Determine the [X, Y] coordinate at the center of the cell enclosing the given text.  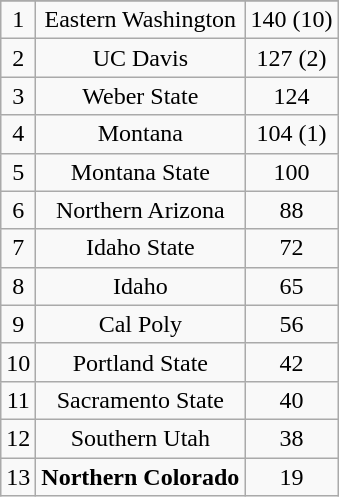
4 [18, 134]
Portland State [140, 362]
7 [18, 248]
127 (2) [292, 58]
124 [292, 96]
104 (1) [292, 134]
Idaho State [140, 248]
Sacramento State [140, 400]
Southern Utah [140, 438]
1 [18, 20]
Montana State [140, 172]
72 [292, 248]
88 [292, 210]
19 [292, 477]
100 [292, 172]
Northern Arizona [140, 210]
140 (10) [292, 20]
65 [292, 286]
Montana [140, 134]
42 [292, 362]
40 [292, 400]
UC Davis [140, 58]
Eastern Washington [140, 20]
13 [18, 477]
8 [18, 286]
9 [18, 324]
5 [18, 172]
Cal Poly [140, 324]
12 [18, 438]
10 [18, 362]
3 [18, 96]
38 [292, 438]
Weber State [140, 96]
11 [18, 400]
56 [292, 324]
6 [18, 210]
2 [18, 58]
Northern Colorado [140, 477]
Idaho [140, 286]
